Search for the cell housing the specified text and yield its [x, y] center coordinate. 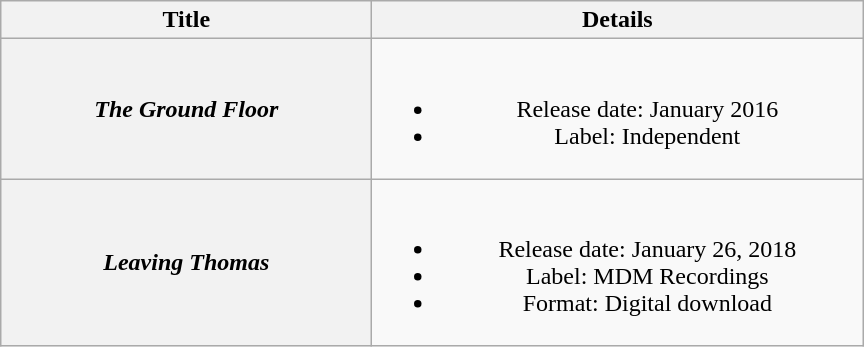
Release date: January 26, 2018Label: MDM RecordingsFormat: Digital download [618, 262]
Details [618, 20]
The Ground Floor [186, 109]
Title [186, 20]
Release date: January 2016Label: Independent [618, 109]
Leaving Thomas [186, 262]
